Pinpoint the cell where the given text exists, returning its (x, y) midpoint coordinate. 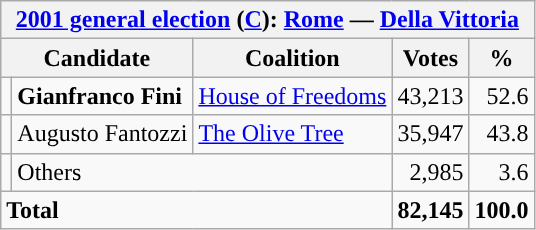
Others (202, 172)
Votes (430, 58)
2001 general election (C): Rome — Della Vittoria (268, 20)
43.8 (502, 134)
House of Freedoms (292, 96)
Candidate (97, 58)
Coalition (292, 58)
Augusto Fantozzi (102, 134)
43,213 (430, 96)
52.6 (502, 96)
100.0 (502, 210)
35,947 (430, 134)
The Olive Tree (292, 134)
% (502, 58)
3.6 (502, 172)
82,145 (430, 210)
Gianfranco Fini (102, 96)
2,985 (430, 172)
Total (196, 210)
